Find where the given text appears and provide that cell's center as (x, y) coordinate. 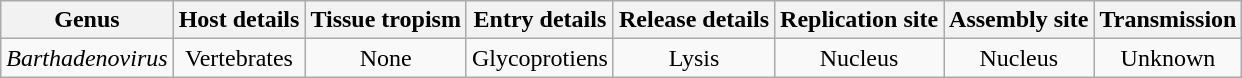
Tissue tropism (386, 20)
Vertebrates (239, 58)
Host details (239, 20)
Unknown (1168, 58)
Lysis (694, 58)
Replication site (860, 20)
Glycoprotiens (540, 58)
Transmission (1168, 20)
Assembly site (1019, 20)
Release details (694, 20)
Barthadenovirus (87, 58)
None (386, 58)
Entry details (540, 20)
Genus (87, 20)
